Return (x, y) of the center of cell containing provided text 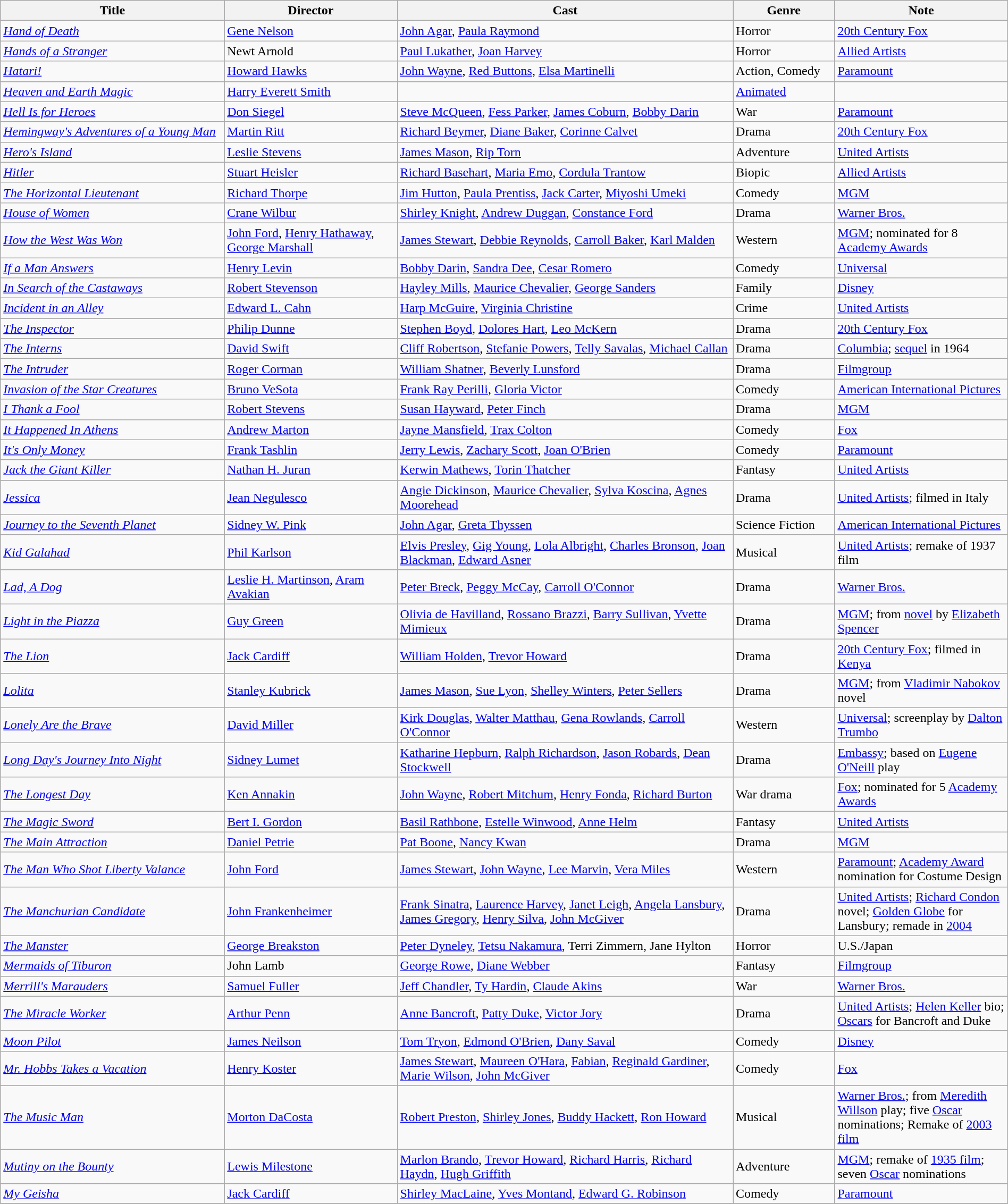
Richard Thorpe (310, 192)
Andrew Marton (310, 430)
James Mason, Sue Lyon, Shelley Winters, Peter Sellers (565, 691)
Henry Koster (310, 1068)
Bert I. Gordon (310, 822)
Hero's Island (113, 152)
Journey to the Seventh Planet (113, 525)
Jeff Chandler, Ty Hardin, Claude Akins (565, 986)
Henry Levin (310, 267)
How the West Was Won (113, 240)
My Geisha (113, 1194)
John Wayne, Red Buttons, Elsa Martinelli (565, 71)
Morton DaCosta (310, 1117)
Jim Hutton, Paula Prentiss, Jack Carter, Miyoshi Umeki (565, 192)
Heaven and Earth Magic (113, 91)
Katharine Hepburn, Ralph Richardson, Jason Robards, Dean Stockwell (565, 760)
William Shatner, Beverly Lunsford (565, 369)
Jessica (113, 498)
James Neilson (310, 1041)
Shirley MacLaine, Yves Montand, Edward G. Robinson (565, 1194)
Robert Preston, Shirley Jones, Buddy Hackett, Ron Howard (565, 1117)
Bruno VeSota (310, 389)
Lolita (113, 691)
Bobby Darin, Sandra Dee, Cesar Romero (565, 267)
Title (113, 11)
Director (310, 11)
Lewis Milestone (310, 1166)
Jerry Lewis, Zachary Scott, Joan O'Brien (565, 450)
Crane Wilbur (310, 213)
It Happened In Athens (113, 430)
Animated (784, 91)
Hemingway's Adventures of a Young Man (113, 132)
Invasion of the Star Creatures (113, 389)
Jack the Giant Killer (113, 470)
Arthur Penn (310, 1013)
Universal; screenplay by Dalton Trumbo (921, 725)
In Search of the Castaways (113, 288)
Susan Hayward, Peter Finch (565, 409)
Martin Ritt (310, 132)
Incident in an Alley (113, 308)
James Stewart, Debbie Reynolds, Carroll Baker, Karl Malden (565, 240)
Warner Bros.; from Meredith Willson play; five Oscar nominations; Remake of 2003 film (921, 1117)
Stephen Boyd, Dolores Hart, Leo McKern (565, 329)
Cast (565, 11)
John Ford, Henry Hathaway, George Marshall (310, 240)
Biopic (784, 172)
MGM; from novel by Elizabeth Spencer (921, 621)
The Interns (113, 349)
MGM; remake of 1935 film; seven Oscar nominations (921, 1166)
Kid Galahad (113, 552)
Edward L. Cahn (310, 308)
United Artists; Helen Keller bio; Oscars for Bancroft and Duke (921, 1013)
Nathan H. Juran (310, 470)
I Thank a Fool (113, 409)
The Intruder (113, 369)
If a Man Answers (113, 267)
James Mason, Rip Torn (565, 152)
Harry Everett Smith (310, 91)
Universal (921, 267)
The Man Who Shot Liberty Valance (113, 870)
Hands of a Stranger (113, 51)
Moon Pilot (113, 1041)
Peter Breck, Peggy McCay, Carroll O'Connor (565, 587)
Pat Boone, Nancy Kwan (565, 842)
U.S./Japan (921, 946)
United Artists; remake of 1937 film (921, 552)
Anne Bancroft, Patty Duke, Victor Jory (565, 1013)
Jayne Mansfield, Trax Colton (565, 430)
The Lion (113, 656)
John Ford (310, 870)
The Magic Sword (113, 822)
Columbia; sequel in 1964 (921, 349)
Hayley Mills, Maurice Chevalier, George Sanders (565, 288)
War drama (784, 794)
George Rowe, Diane Webber (565, 966)
Light in the Piazza (113, 621)
House of Women (113, 213)
Frank Ray Perilli, Gloria Victor (565, 389)
Stanley Kubrick (310, 691)
William Holden, Trevor Howard (565, 656)
Samuel Fuller (310, 986)
The Main Attraction (113, 842)
Kerwin Mathews, Torin Thatcher (565, 470)
United Artists; filmed in Italy (921, 498)
Steve McQueen, Fess Parker, James Coburn, Bobby Darin (565, 112)
Hell Is for Heroes (113, 112)
Philip Dunne (310, 329)
Jean Negulesco (310, 498)
Peter Dyneley, Tetsu Nakamura, Terri Zimmern, Jane Hylton (565, 946)
John Agar, Greta Thyssen (565, 525)
Stuart Heisler (310, 172)
20th Century Fox; filmed in Kenya (921, 656)
The Manchurian Candidate (113, 911)
Richard Basehart, Maria Emo, Cordula Trantow (565, 172)
George Breakston (310, 946)
James Stewart, Maureen O'Hara, Fabian, Reginald Gardiner, Marie Wilson, John McGiver (565, 1068)
Lad, A Dog (113, 587)
Paramount; Academy Award nomination for Costume Design (921, 870)
The Music Man (113, 1117)
Howard Hawks (310, 71)
Genre (784, 11)
The Manster (113, 946)
David Swift (310, 349)
Science Fiction (784, 525)
David Miller (310, 725)
Fox; nominated for 5 Academy Awards (921, 794)
Mutiny on the Bounty (113, 1166)
Leslie H. Martinson, Aram Avakian (310, 587)
Hatari! (113, 71)
James Stewart, John Wayne, Lee Marvin, Vera Miles (565, 870)
Marlon Brando, Trevor Howard, Richard Harris, Richard Haydn, Hugh Griffith (565, 1166)
The Miracle Worker (113, 1013)
Basil Rathbone, Estelle Winwood, Anne Helm (565, 822)
Don Siegel (310, 112)
John Wayne, Robert Mitchum, Henry Fonda, Richard Burton (565, 794)
MGM; from Vladimir Nabokov novel (921, 691)
Paul Lukather, Joan Harvey (565, 51)
John Agar, Paula Raymond (565, 31)
Sidney Lumet (310, 760)
Newt Arnold (310, 51)
Tom Tryon, Edmond O'Brien, Dany Saval (565, 1041)
Elvis Presley, Gig Young, Lola Albright, Charles Bronson, Joan Blackman, Edward Asner (565, 552)
The Horizontal Lieutenant (113, 192)
Frank Tashlin (310, 450)
Merrill's Marauders (113, 986)
Shirley Knight, Andrew Duggan, Constance Ford (565, 213)
Robert Stevenson (310, 288)
Harp McGuire, Virginia Christine (565, 308)
Ken Annakin (310, 794)
Olivia de Havilland, Rossano Brazzi, Barry Sullivan, Yvette Mimieux (565, 621)
Guy Green (310, 621)
The Longest Day (113, 794)
Embassy; based on Eugene O'Neill play (921, 760)
Family (784, 288)
Leslie Stevens (310, 152)
Kirk Douglas, Walter Matthau, Gena Rowlands, Carroll O'Connor (565, 725)
Cliff Robertson, Stefanie Powers, Telly Savalas, Michael Callan (565, 349)
Richard Beymer, Diane Baker, Corinne Calvet (565, 132)
Long Day's Journey Into Night (113, 760)
Angie Dickinson, Maurice Chevalier, Sylva Koscina, Agnes Moorehead (565, 498)
Hitler (113, 172)
Mermaids of Tiburon (113, 966)
United Artists; Richard Condon novel; Golden Globe for Lansbury; remade in 2004 (921, 911)
Lonely Are the Brave (113, 725)
The Inspector (113, 329)
Sidney W. Pink (310, 525)
Daniel Petrie (310, 842)
Phil Karlson (310, 552)
Hand of Death (113, 31)
MGM; nominated for 8 Academy Awards (921, 240)
John Frankenheimer (310, 911)
It's Only Money (113, 450)
Robert Stevens (310, 409)
John Lamb (310, 966)
Gene Nelson (310, 31)
Roger Corman (310, 369)
Frank Sinatra, Laurence Harvey, Janet Leigh, Angela Lansbury, James Gregory, Henry Silva, John McGiver (565, 911)
Crime (784, 308)
Mr. Hobbs Takes a Vacation (113, 1068)
Note (921, 11)
Action, Comedy (784, 71)
